Output the [X, Y] coordinate of the center of the cell containing the given text.  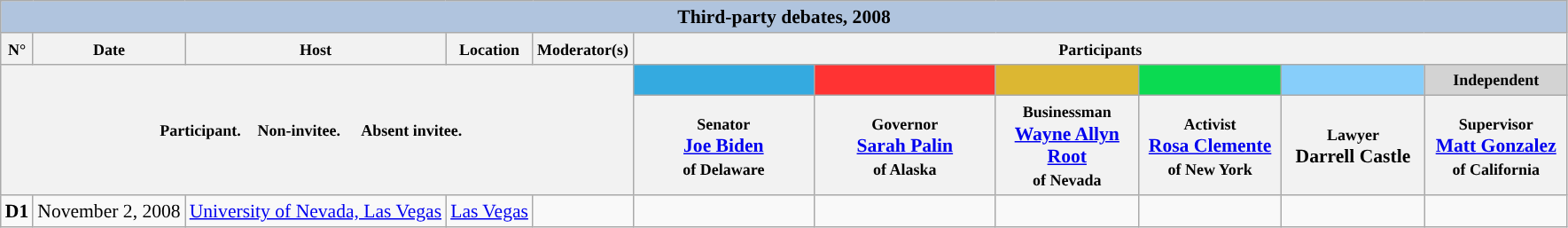
SupervisorMatt Gonzalezof California [1496, 145]
University of Nevada, Las Vegas [316, 211]
Participants [1100, 49]
BusinessmanWayne Allyn Rootof Nevada [1067, 145]
Participant. Non-invitee. Absent invitee. [317, 130]
Host [316, 49]
Las Vegas [489, 211]
Third-party debates, 2008 [784, 17]
Location [489, 49]
ActivistRosa Clementeof New York [1209, 145]
November 2, 2008 [108, 211]
LawyerDarrell Castle [1353, 145]
Date [108, 49]
GovernorSarah Palinof Alaska [906, 145]
Moderator(s) [583, 49]
N° [18, 49]
SenatorJoe Bidenof Delaware [723, 145]
Independent [1496, 80]
D1 [18, 211]
